Detect which cell encompasses the target text, then output its [X, Y] center coordinate. 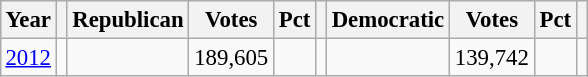
139,742 [492, 57]
189,605 [232, 57]
Republican [128, 20]
Democratic [388, 20]
Year [28, 20]
2012 [28, 57]
